Find where the given text appears and provide that cell's center as [X, Y] coordinate. 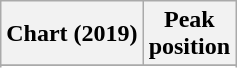
Peakposition [189, 34]
Chart (2019) [72, 34]
